Identify which cell holds the provided text, then report its (x, y) central coordinate. 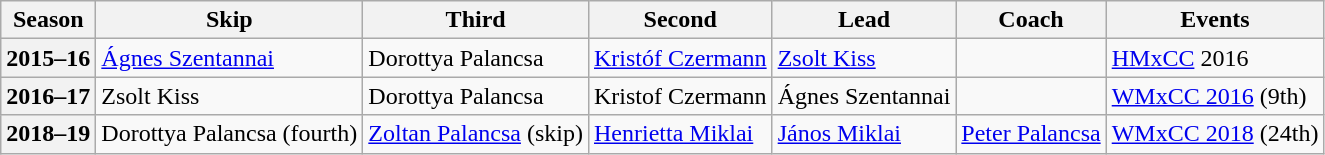
Season (48, 20)
2015–16 (48, 58)
Second (680, 20)
2018–19 (48, 134)
WMxCC 2016 (9th) (1215, 96)
Lead (864, 20)
Zoltan Palancsa (skip) (476, 134)
2016–17 (48, 96)
Kristóf Czermann (680, 58)
HMxCC 2016 (1215, 58)
WMxCC 2018 (24th) (1215, 134)
Coach (1031, 20)
Dorottya Palancsa (fourth) (230, 134)
Third (476, 20)
János Miklai (864, 134)
Events (1215, 20)
Henrietta Miklai (680, 134)
Kristof Czermann (680, 96)
Peter Palancsa (1031, 134)
Skip (230, 20)
